Capture the cell that displays the provided text and extract its (x, y) central coordinate. 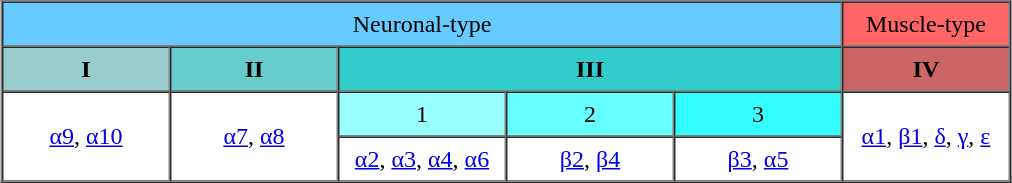
IV (926, 68)
β3, α5 (758, 158)
α2, α3, α4, α6 (422, 158)
Muscle-type (926, 24)
α1, β1, δ, γ, ε (926, 137)
α9, α10 (86, 137)
Neuronal-type (422, 24)
I (86, 68)
1 (422, 114)
II (254, 68)
2 (590, 114)
3 (758, 114)
III (590, 68)
β2, β4 (590, 158)
α7, α8 (254, 137)
